Return [X, Y] of the center of cell containing provided text 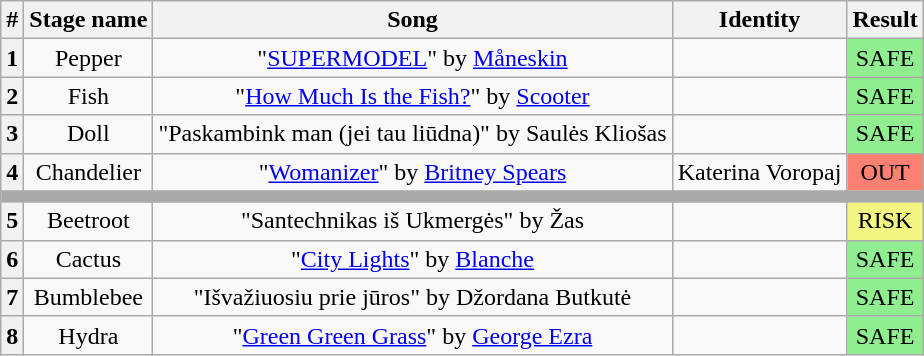
Cactus [88, 259]
6 [12, 259]
Fish [88, 96]
Song [412, 20]
Chandelier [88, 172]
Result [885, 20]
"Green Green Grass" by George Ezra [412, 335]
"Santechnikas iš Ukmergės" by Žas [412, 221]
"How Much Is the Fish?" by Scooter [412, 96]
"Womanizer" by Britney Spears [412, 172]
Bumblebee [88, 297]
Identity [760, 20]
3 [12, 134]
"City Lights" by Blanche [412, 259]
1 [12, 58]
5 [12, 221]
4 [12, 172]
Hydra [88, 335]
Katerina Voropaj [760, 172]
Stage name [88, 20]
"SUPERMODEL" by Måneskin [412, 58]
# [12, 20]
"Išvažiuosiu prie jūros" by Džordana Butkutė [412, 297]
Beetroot [88, 221]
Doll [88, 134]
"Paskambink man (jei tau liūdna)" by Saulės Kliošas [412, 134]
OUT [885, 172]
8 [12, 335]
7 [12, 297]
RISK [885, 221]
2 [12, 96]
Pepper [88, 58]
